Find where the given text appears and provide that cell's center as (x, y) coordinate. 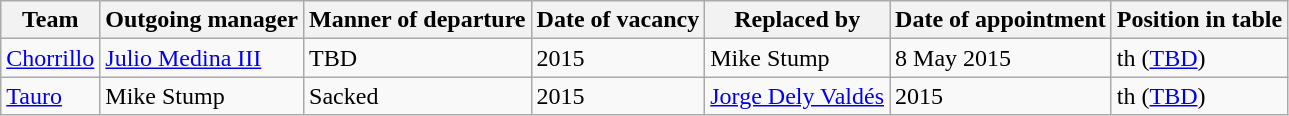
Jorge Dely Valdés (798, 96)
Position in table (1199, 20)
Julio Medina III (202, 58)
Date of vacancy (618, 20)
Chorrillo (50, 58)
Sacked (418, 96)
Manner of departure (418, 20)
Tauro (50, 96)
Replaced by (798, 20)
Team (50, 20)
Outgoing manager (202, 20)
8 May 2015 (1001, 58)
Date of appointment (1001, 20)
TBD (418, 58)
